Search for the cell housing the specified text and yield its (x, y) center coordinate. 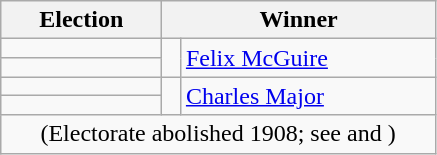
Winner (299, 20)
Felix McGuire (308, 58)
(Electorate abolished 1908; see and ) (218, 134)
Charles Major (308, 96)
Election (82, 20)
